Scan for the cell matching the given text and deliver its [X, Y] coordinate at center. 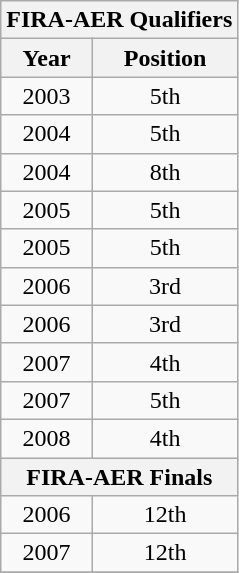
Position [164, 58]
8th [164, 172]
FIRA-AER Finals [120, 477]
2003 [47, 96]
Year [47, 58]
FIRA-AER Qualifiers [120, 20]
2008 [47, 438]
